Scan for the cell matching the given text and deliver its [x, y] coordinate at center. 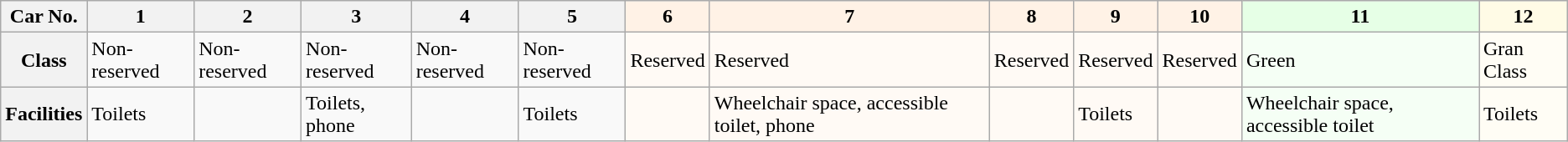
5 [572, 17]
8 [1031, 17]
Wheelchair space, accessible toilet [1360, 114]
Facilities [44, 114]
Wheelchair space, accessible toilet, phone [849, 114]
Gran Class [1524, 60]
4 [465, 17]
Car No. [44, 17]
Green [1360, 60]
11 [1360, 17]
6 [668, 17]
Class [44, 60]
7 [849, 17]
12 [1524, 17]
Toilets, phone [357, 114]
3 [357, 17]
9 [1116, 17]
10 [1199, 17]
2 [248, 17]
1 [141, 17]
